Scan for the cell matching the given text and deliver its [x, y] coordinate at center. 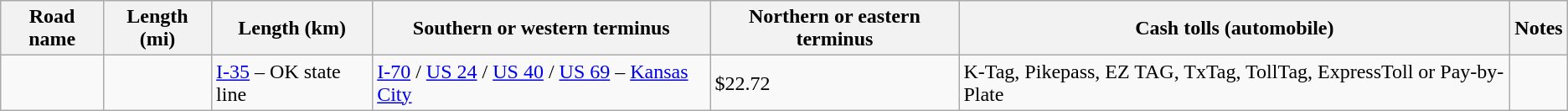
Length (mi) [157, 29]
K-Tag, Pikepass, EZ TAG, TxTag, TollTag, ExpressToll or Pay-by-Plate [1235, 82]
Southern or western terminus [541, 29]
Notes [1539, 29]
Length (km) [292, 29]
I-70 / US 24 / US 40 / US 69 – Kansas City [541, 82]
$22.72 [834, 82]
I-35 – OK state line [292, 82]
Road name [52, 29]
Cash tolls (automobile) [1235, 29]
Northern or eastern terminus [834, 29]
